Capture the cell that displays the provided text and extract its [X, Y] central coordinate. 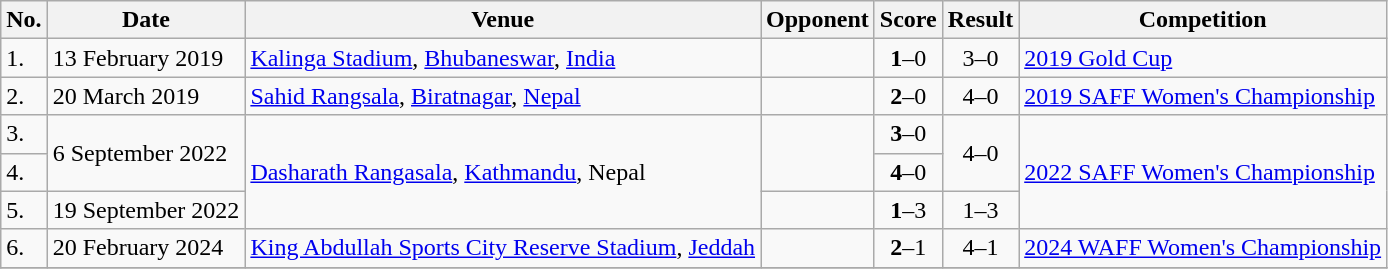
5. [24, 210]
20 March 2019 [146, 96]
2019 Gold Cup [1203, 58]
2024 WAFF Women's Championship [1203, 248]
4–1 [980, 248]
Sahid Rangsala, Biratnagar, Nepal [503, 96]
6. [24, 248]
2–0 [908, 96]
1. [24, 58]
2022 SAFF Women's Championship [1203, 172]
Kalinga Stadium, Bhubaneswar, India [503, 58]
13 February 2019 [146, 58]
King Abdullah Sports City Reserve Stadium, Jeddah [503, 248]
Dasharath Rangasala, Kathmandu, Nepal [503, 172]
Score [908, 20]
19 September 2022 [146, 210]
2. [24, 96]
No. [24, 20]
4. [24, 172]
Competition [1203, 20]
2–1 [908, 248]
Opponent [818, 20]
6 September 2022 [146, 153]
3. [24, 134]
Result [980, 20]
20 February 2024 [146, 248]
1–0 [908, 58]
2019 SAFF Women's Championship [1203, 96]
Venue [503, 20]
Date [146, 20]
